For the text-containing cell, return its midpoint in (x, y) coordinate format. 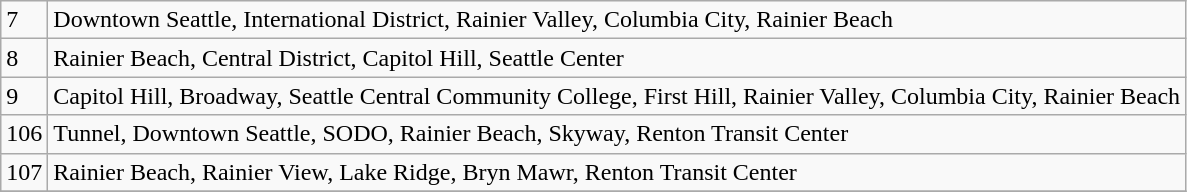
Tunnel, Downtown Seattle, SODO, Rainier Beach, Skyway, Renton Transit Center (617, 134)
8 (24, 58)
106 (24, 134)
Downtown Seattle, International District, Rainier Valley, Columbia City, Rainier Beach (617, 20)
9 (24, 96)
Rainier Beach, Central District, Capitol Hill, Seattle Center (617, 58)
7 (24, 20)
Capitol Hill, Broadway, Seattle Central Community College, First Hill, Rainier Valley, Columbia City, Rainier Beach (617, 96)
107 (24, 172)
Rainier Beach, Rainier View, Lake Ridge, Bryn Mawr, Renton Transit Center (617, 172)
